For the text-containing cell, return its midpoint in (x, y) coordinate format. 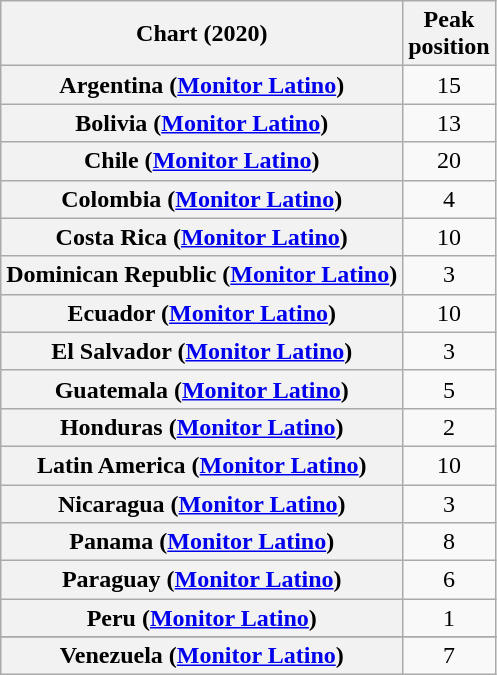
4 (449, 199)
Peakposition (449, 34)
7 (449, 656)
Costa Rica (Monitor Latino) (202, 237)
Venezuela (Monitor Latino) (202, 656)
20 (449, 161)
Dominican Republic (Monitor Latino) (202, 275)
Argentina (Monitor Latino) (202, 85)
Guatemala (Monitor Latino) (202, 389)
Ecuador (Monitor Latino) (202, 313)
15 (449, 85)
Chart (2020) (202, 34)
Honduras (Monitor Latino) (202, 427)
Chile (Monitor Latino) (202, 161)
El Salvador (Monitor Latino) (202, 351)
Bolivia (Monitor Latino) (202, 123)
Peru (Monitor Latino) (202, 618)
6 (449, 580)
Panama (Monitor Latino) (202, 542)
13 (449, 123)
8 (449, 542)
Paraguay (Monitor Latino) (202, 580)
2 (449, 427)
1 (449, 618)
5 (449, 389)
Latin America (Monitor Latino) (202, 465)
Colombia (Monitor Latino) (202, 199)
Nicaragua (Monitor Latino) (202, 503)
